Detect which cell encompasses the target text, then output its [X, Y] center coordinate. 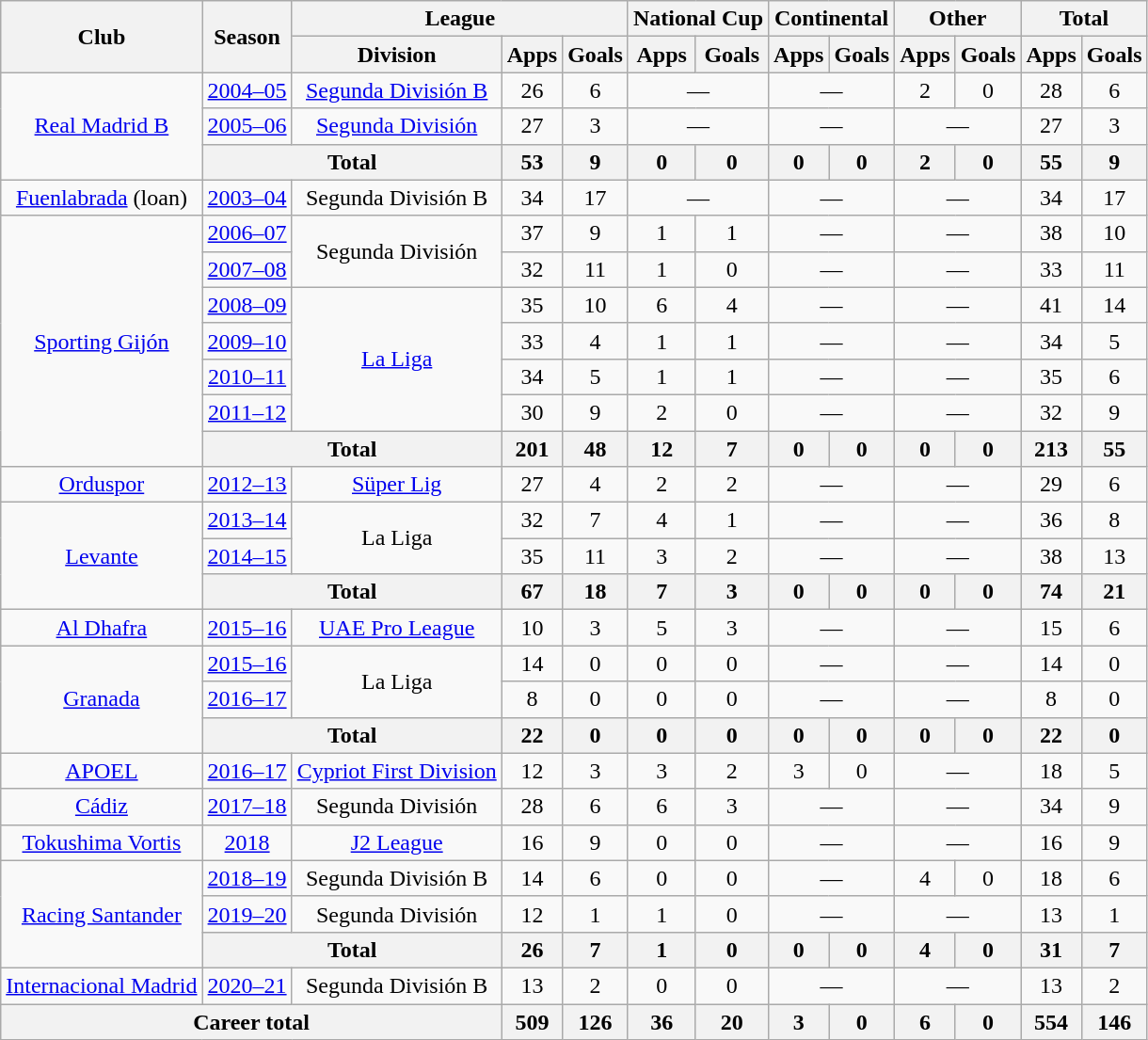
213 [1051, 449]
201 [532, 449]
20 [732, 1021]
2008–09 [247, 305]
Orduspor [102, 485]
146 [1114, 1021]
2018 [247, 842]
Cypriot First Division [397, 771]
Season [247, 37]
2003–04 [247, 198]
509 [532, 1021]
2013–14 [247, 520]
Internacional Madrid [102, 985]
Continental [832, 19]
Levante [102, 556]
Süper Lig [397, 485]
2006–07 [247, 233]
Career total [251, 1021]
Fuenlabrada (loan) [102, 198]
29 [1051, 485]
31 [1051, 950]
2014–15 [247, 556]
2007–08 [247, 269]
126 [596, 1021]
National Cup [698, 19]
Al Dhafra [102, 628]
Club [102, 37]
21 [1114, 592]
APOEL [102, 771]
Granada [102, 699]
Tokushima Vortis [102, 842]
2004–05 [247, 90]
2011–12 [247, 412]
Cádiz [102, 807]
2005–06 [247, 126]
67 [532, 592]
30 [532, 412]
J2 League [397, 842]
48 [596, 449]
Other [958, 19]
League [459, 19]
2009–10 [247, 341]
53 [532, 162]
15 [1051, 628]
41 [1051, 305]
2012–13 [247, 485]
2019–20 [247, 914]
37 [532, 233]
2018–19 [247, 878]
74 [1051, 592]
2010–11 [247, 376]
2020–21 [247, 985]
554 [1051, 1021]
Racing Santander [102, 914]
UAE Pro League [397, 628]
Division [397, 55]
2017–18 [247, 807]
Real Madrid B [102, 126]
Sporting Gijón [102, 341]
